Determine the (x, y) coordinate at the center of the cell enclosing the given text.  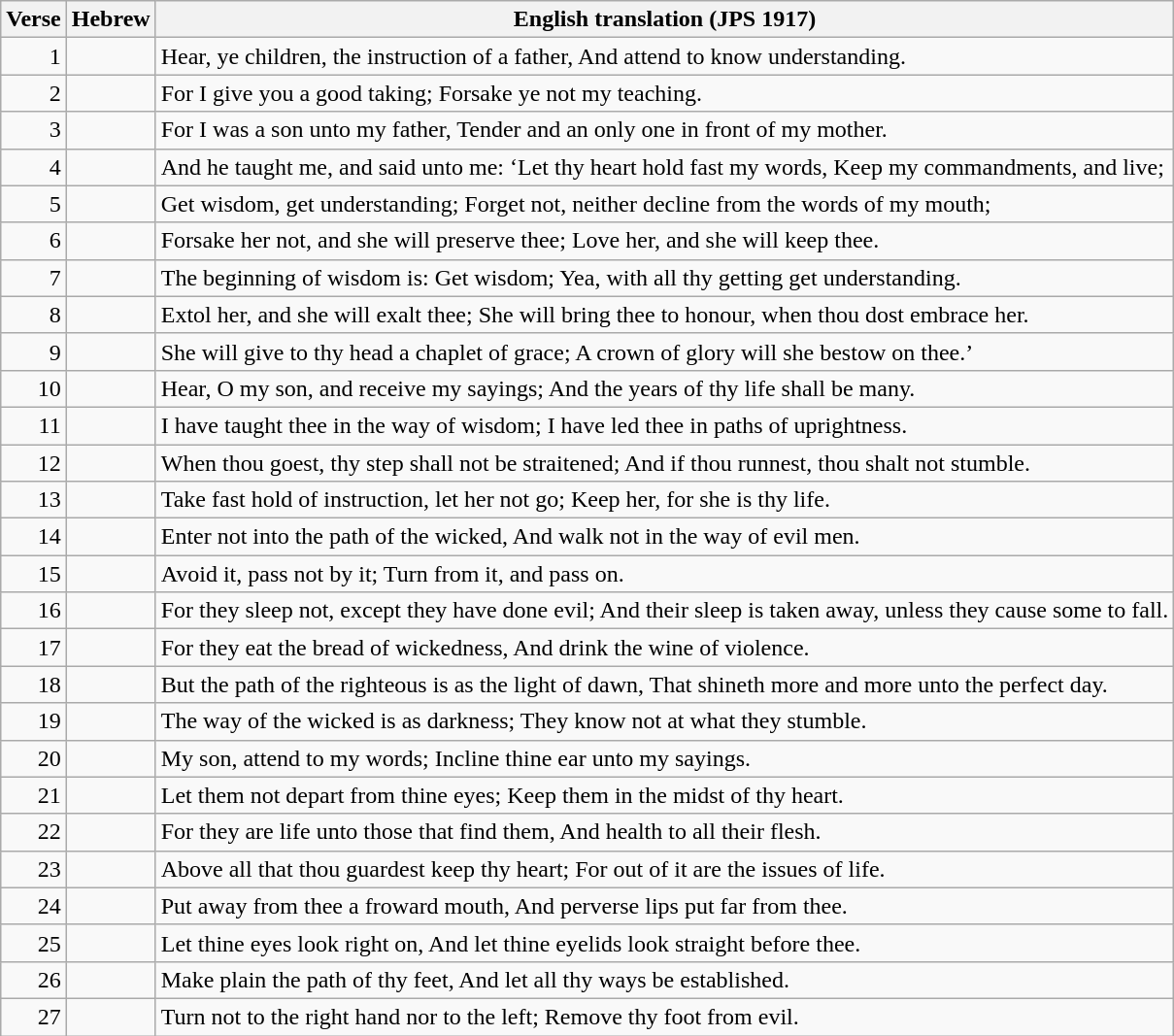
18 (34, 685)
20 (34, 758)
Let thine eyes look right on, And let thine eyelids look straight before thee. (664, 943)
The way of the wicked is as darkness; They know not at what they stumble. (664, 721)
Hear, O my son, and receive my sayings; And the years of thy life shall be many. (664, 388)
15 (34, 574)
2 (34, 93)
25 (34, 943)
For I was a son unto my father, Tender and an only one in front of my mother. (664, 130)
For they are life unto those that find them, And health to all their flesh. (664, 832)
Verse (34, 19)
Forsake her not, and she will preserve thee; Love her, and she will keep thee. (664, 241)
26 (34, 980)
For they sleep not, except they have done evil; And their sleep is taken away, unless they cause some to fall. (664, 611)
Take fast hold of instruction, let her not go; Keep her, for she is thy life. (664, 500)
14 (34, 537)
3 (34, 130)
Put away from thee a froward mouth, And perverse lips put far from thee. (664, 906)
Hear, ye children, the instruction of a father, And attend to know understanding. (664, 56)
24 (34, 906)
17 (34, 648)
21 (34, 795)
9 (34, 351)
7 (34, 278)
13 (34, 500)
Get wisdom, get understanding; Forget not, neither decline from the words of my mouth; (664, 204)
Turn not to the right hand nor to the left; Remove thy foot from evil. (664, 1017)
The beginning of wisdom is: Get wisdom; Yea, with all thy getting get understanding. (664, 278)
For they eat the bread of wickedness, And drink the wine of violence. (664, 648)
5 (34, 204)
Enter not into the path of the wicked, And walk not in the way of evil men. (664, 537)
Avoid it, pass not by it; Turn from it, and pass on. (664, 574)
Let them not depart from thine eyes; Keep them in the midst of thy heart. (664, 795)
For I give you a good taking; Forsake ye not my teaching. (664, 93)
27 (34, 1017)
4 (34, 167)
I have taught thee in the way of wisdom; I have led thee in paths of uprightness. (664, 425)
Extol her, and she will exalt thee; She will bring thee to honour, when thou dost embrace her. (664, 315)
16 (34, 611)
She will give to thy head a chaplet of grace; A crown of glory will she bestow on thee.’ (664, 351)
22 (34, 832)
My son, attend to my words; Incline thine ear unto my sayings. (664, 758)
11 (34, 425)
10 (34, 388)
And he taught me, and said unto me: ‘Let thy heart hold fast my words, Keep my commandments, and live; (664, 167)
12 (34, 463)
Make plain the path of thy feet, And let all thy ways be established. (664, 980)
23 (34, 869)
When thou goest, thy step shall not be straitened; And if thou runnest, thou shalt not stumble. (664, 463)
1 (34, 56)
But the path of the righteous is as the light of dawn, That shineth more and more unto the perfect day. (664, 685)
Hebrew (111, 19)
8 (34, 315)
6 (34, 241)
English translation (JPS 1917) (664, 19)
Above all that thou guardest keep thy heart; For out of it are the issues of life. (664, 869)
19 (34, 721)
